For the text-containing cell, return its midpoint in [x, y] coordinate format. 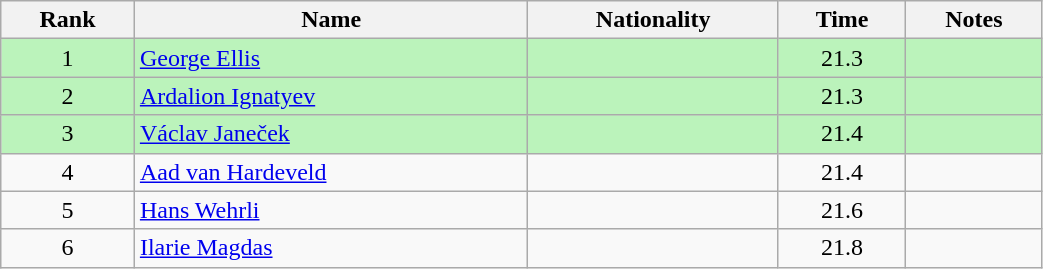
Time [842, 20]
Ardalion Ignatyev [331, 96]
6 [68, 248]
1 [68, 58]
Notes [974, 20]
21.6 [842, 210]
Ilarie Magdas [331, 248]
Hans Wehrli [331, 210]
5 [68, 210]
Name [331, 20]
Rank [68, 20]
George Ellis [331, 58]
Aad van Hardeveld [331, 172]
21.8 [842, 248]
3 [68, 134]
4 [68, 172]
Nationality [653, 20]
2 [68, 96]
Václav Janeček [331, 134]
